Scan for the cell matching the given text and deliver its [x, y] coordinate at center. 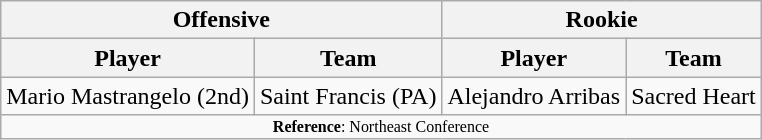
Sacred Heart [694, 96]
Saint Francis (PA) [348, 96]
Rookie [602, 20]
Reference: Northeast Conference [382, 127]
Offensive [222, 20]
Mario Mastrangelo (2nd) [128, 96]
Alejandro Arribas [534, 96]
